Search for the cell housing the specified text and yield its [X, Y] center coordinate. 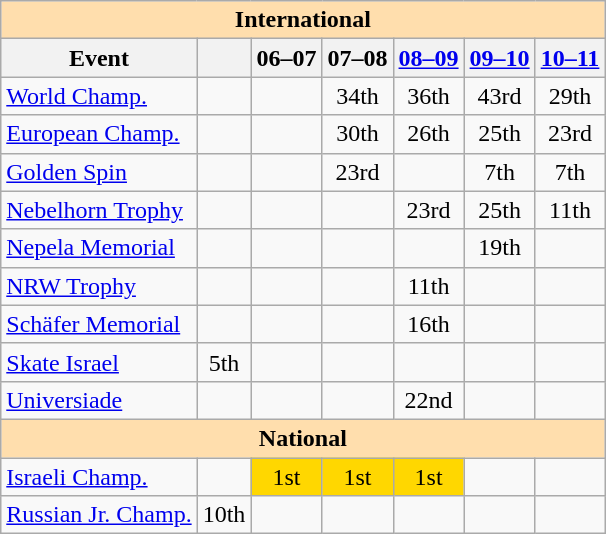
43rd [500, 96]
26th [428, 134]
19th [500, 248]
International [303, 20]
Israeli Champ. [99, 477]
10th [224, 515]
30th [358, 134]
5th [224, 362]
Event [99, 58]
09–10 [500, 58]
07–08 [358, 58]
06–07 [286, 58]
Universiade [99, 400]
Russian Jr. Champ. [99, 515]
34th [358, 96]
Skate Israel [99, 362]
Nepela Memorial [99, 248]
National [303, 438]
Nebelhorn Trophy [99, 210]
29th [570, 96]
Schäfer Memorial [99, 324]
NRW Trophy [99, 286]
World Champ. [99, 96]
Golden Spin [99, 172]
36th [428, 96]
16th [428, 324]
10–11 [570, 58]
08–09 [428, 58]
22nd [428, 400]
European Champ. [99, 134]
